For the text-containing cell, return its midpoint in [x, y] coordinate format. 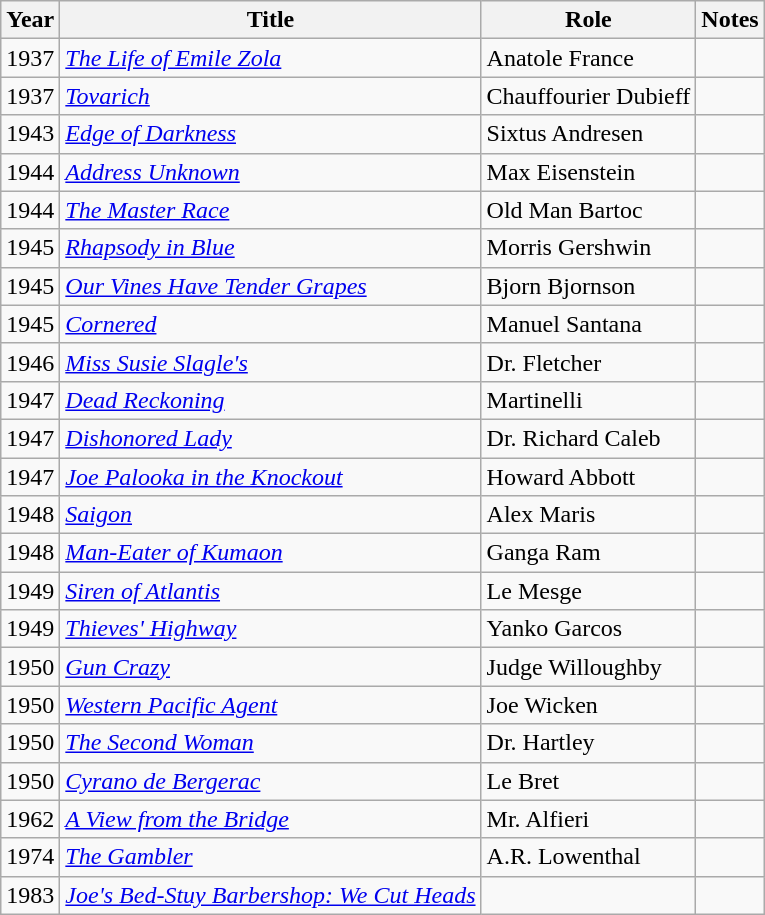
1983 [30, 895]
Ganga Ram [588, 553]
Our Vines Have Tender Grapes [270, 286]
Dr. Richard Caleb [588, 438]
Dr. Hartley [588, 743]
Alex Maris [588, 515]
Siren of Atlantis [270, 591]
Dead Reckoning [270, 400]
Le Bret [588, 781]
1962 [30, 819]
Gun Crazy [270, 667]
Miss Susie Slagle's [270, 362]
Notes [730, 20]
Man-Eater of Kumaon [270, 553]
Mr. Alfieri [588, 819]
1943 [30, 134]
Le Mesge [588, 591]
A View from the Bridge [270, 819]
Old Man Bartoc [588, 210]
Year [30, 20]
1946 [30, 362]
Edge of Darkness [270, 134]
Address Unknown [270, 172]
Max Eisenstein [588, 172]
Tovarich [270, 96]
Judge Willoughby [588, 667]
Joe Wicken [588, 705]
Cornered [270, 324]
The Gambler [270, 857]
Saigon [270, 515]
1974 [30, 857]
Western Pacific Agent [270, 705]
Bjorn Bjornson [588, 286]
Anatole France [588, 58]
Dishonored Lady [270, 438]
Rhapsody in Blue [270, 248]
The Second Woman [270, 743]
The Master Race [270, 210]
Joe's Bed-Stuy Barbershop: We Cut Heads [270, 895]
Dr. Fletcher [588, 362]
Yanko Garcos [588, 629]
Joe Palooka in the Knockout [270, 477]
Morris Gershwin [588, 248]
The Life of Emile Zola [270, 58]
Sixtus Andresen [588, 134]
Manuel Santana [588, 324]
Title [270, 20]
Howard Abbott [588, 477]
Thieves' Highway [270, 629]
Cyrano de Bergerac [270, 781]
Martinelli [588, 400]
Role [588, 20]
Chauffourier Dubieff [588, 96]
A.R. Lowenthal [588, 857]
